Capture the cell that displays the provided text and extract its (X, Y) central coordinate. 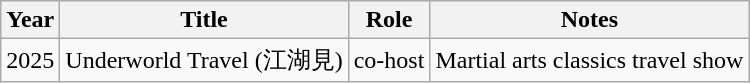
Year (30, 20)
Underworld Travel (江湖見) (204, 60)
co-host (389, 60)
2025 (30, 60)
Role (389, 20)
Martial arts classics travel show (590, 60)
Notes (590, 20)
Title (204, 20)
